Scan for the cell matching the given text and deliver its [X, Y] coordinate at center. 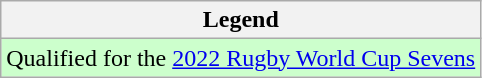
Legend [241, 20]
Qualified for the 2022 Rugby World Cup Sevens [241, 58]
